Extract the [X, Y] coordinate from the center of the cell holding the provided text.  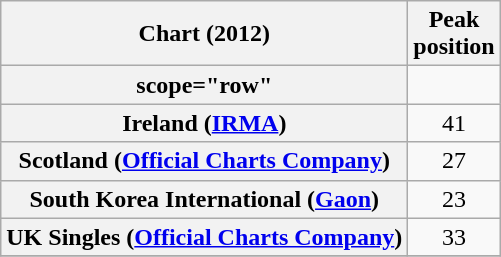
Peakposition [454, 34]
Chart (2012) [204, 34]
23 [454, 199]
South Korea International (Gaon) [204, 199]
27 [454, 161]
41 [454, 123]
scope="row" [204, 85]
Scotland (Official Charts Company) [204, 161]
Ireland (IRMA) [204, 123]
UK Singles (Official Charts Company) [204, 237]
33 [454, 237]
